Output the (x, y) coordinate of the center of the cell containing the given text.  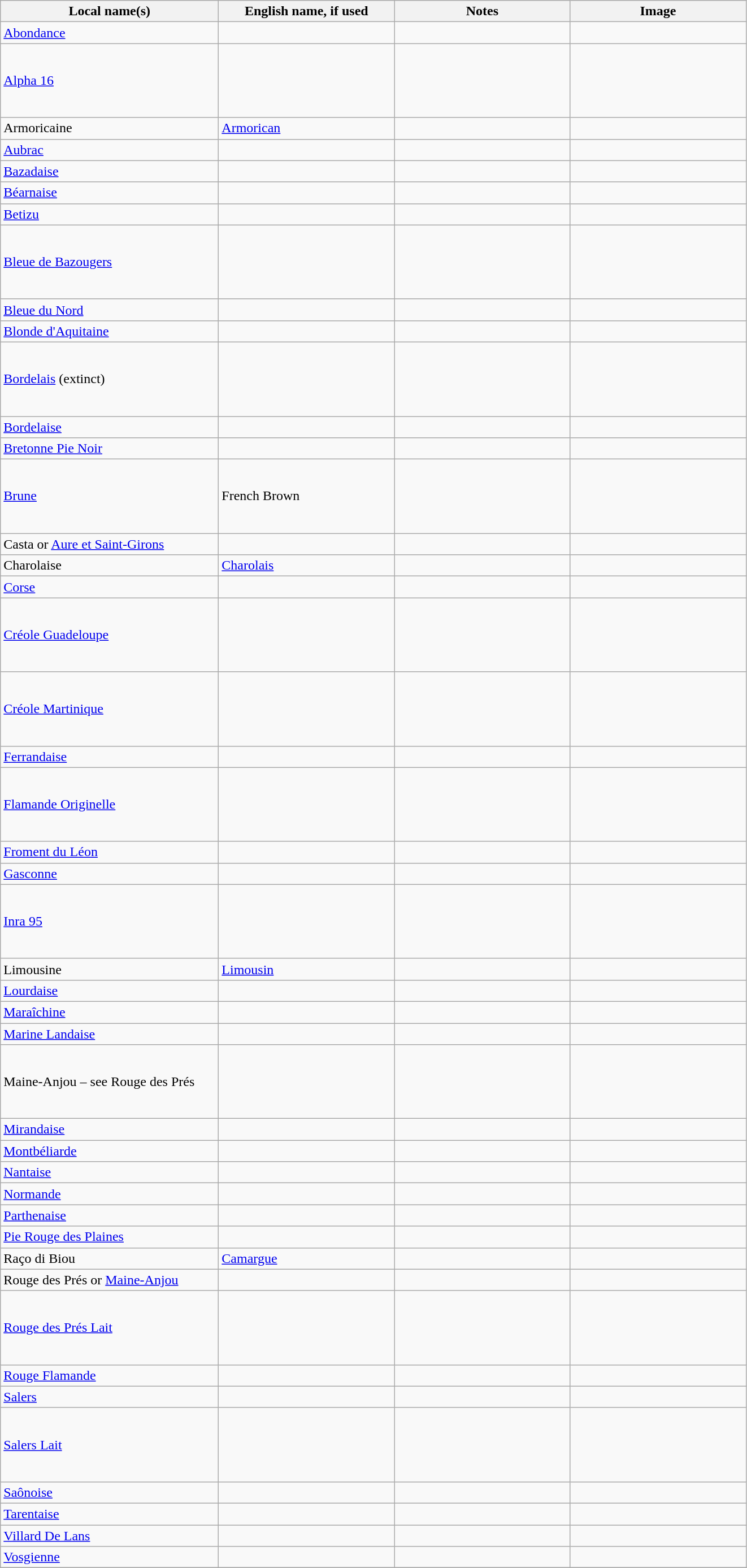
Rouge des Prés Lait (110, 1328)
Gasconne (110, 874)
Nantaise (110, 1172)
Maraîchine (110, 1012)
Créole Martinique (110, 709)
Flamande Originelle (110, 805)
Charolaise (110, 566)
Raço di Biou (110, 1258)
Limousine (110, 969)
Brune (110, 496)
Blonde d'Aquitaine (110, 331)
Créole Guadeloupe (110, 635)
French Brown (306, 496)
Rouge des Prés or Maine-Anjou (110, 1280)
Armoricaine (110, 128)
Camargue (306, 1258)
Salers Lait (110, 1444)
Charolais (306, 566)
Béarnaise (110, 193)
Local name(s) (110, 11)
Limousin (306, 969)
Vosgienne (110, 1557)
Tarentaise (110, 1514)
Notes (483, 11)
Montbéliarde (110, 1151)
Villard De Lans (110, 1535)
Bretonne Pie Noir (110, 449)
Inra 95 (110, 921)
Marine Landaise (110, 1033)
Saônoise (110, 1492)
Armorican (306, 128)
Bordelais (extinct) (110, 379)
Bleue du Nord (110, 310)
Normande (110, 1194)
Maine-Anjou – see Rouge des Prés (110, 1081)
Parthenaise (110, 1215)
English name, if used (306, 11)
Bleue de Bazougers (110, 262)
Ferrandaise (110, 757)
Image (658, 11)
Corse (110, 587)
Bazadaise (110, 171)
Lourdaise (110, 991)
Salers (110, 1397)
Pie Rouge des Plaines (110, 1237)
Bordelaise (110, 427)
Rouge Flamande (110, 1375)
Abondance (110, 33)
Mirandaise (110, 1130)
Casta or Aure et Saint-Girons (110, 544)
Froment du Léon (110, 852)
Betizu (110, 214)
Aubrac (110, 150)
Alpha 16 (110, 80)
